Identify which cell holds the provided text, then report its [X, Y] central coordinate. 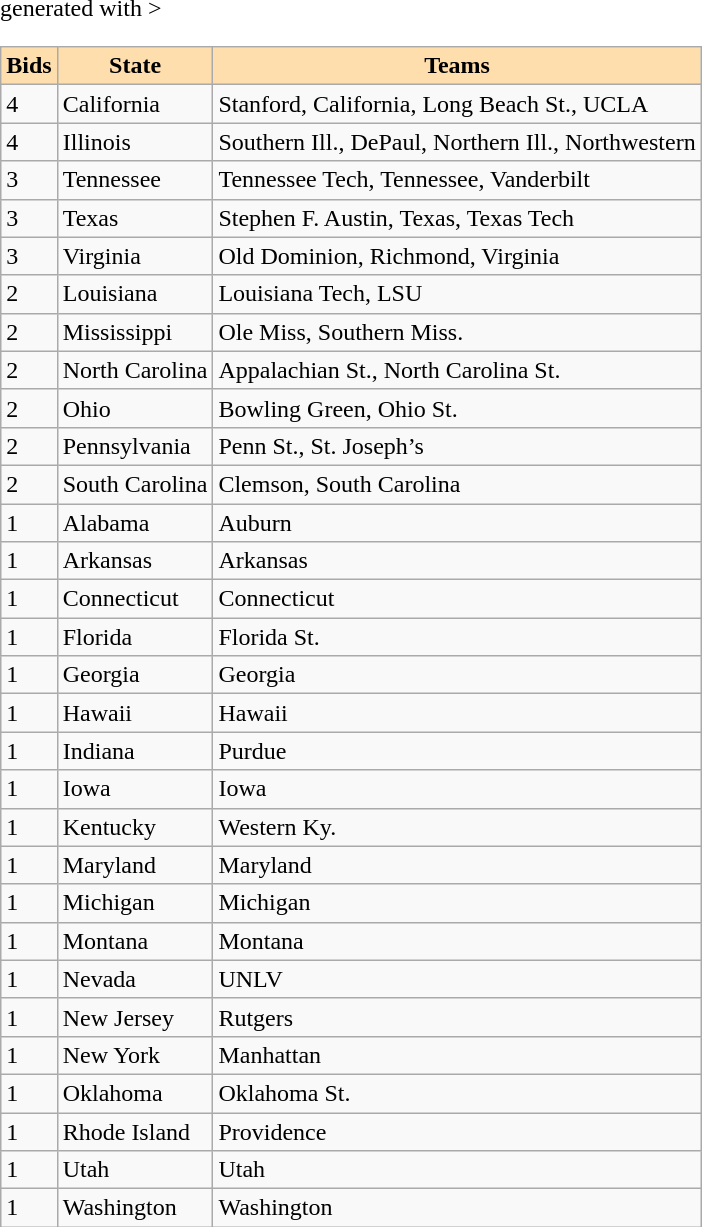
New York [135, 1055]
California [135, 104]
Stephen F. Austin, Texas, Texas Tech [457, 218]
Louisiana [135, 294]
Rutgers [457, 1017]
Ole Miss, Southern Miss. [457, 332]
Kentucky [135, 827]
Alabama [135, 523]
Bids [29, 66]
Ohio [135, 408]
Illinois [135, 142]
Appalachian St., North Carolina St. [457, 370]
UNLV [457, 979]
Bowling Green, Ohio St. [457, 408]
South Carolina [135, 484]
Virginia [135, 256]
Oklahoma [135, 1093]
Purdue [457, 751]
Manhattan [457, 1055]
Tennessee Tech, Tennessee, Vanderbilt [457, 180]
New Jersey [135, 1017]
Penn St., St. Joseph’s [457, 446]
Indiana [135, 751]
Pennsylvania [135, 446]
Nevada [135, 979]
Oklahoma St. [457, 1093]
Auburn [457, 523]
Southern Ill., DePaul, Northern Ill., Northwestern [457, 142]
North Carolina [135, 370]
Tennessee [135, 180]
Mississippi [135, 332]
Florida St. [457, 637]
Rhode Island [135, 1131]
Providence [457, 1131]
Louisiana Tech, LSU [457, 294]
Florida [135, 637]
State [135, 66]
Stanford, California, Long Beach St., UCLA [457, 104]
Western Ky. [457, 827]
Old Dominion, Richmond, Virginia [457, 256]
Teams [457, 66]
Clemson, South Carolina [457, 484]
Texas [135, 218]
